Detect which cell encompasses the target text, then output its (X, Y) center coordinate. 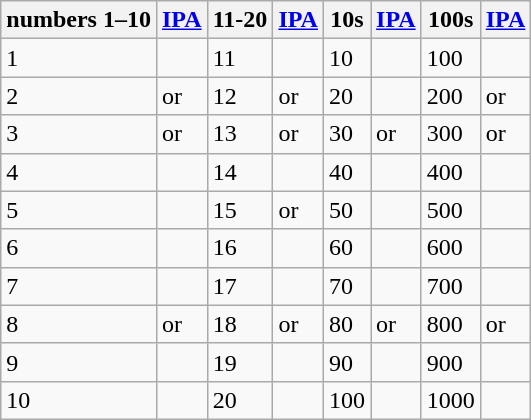
7 (79, 286)
18 (240, 324)
9 (79, 362)
14 (240, 172)
12 (240, 96)
90 (346, 362)
11 (240, 58)
30 (346, 134)
1 (79, 58)
4 (79, 172)
60 (346, 248)
100s (450, 20)
10s (346, 20)
400 (450, 172)
40 (346, 172)
6 (79, 248)
11-20 (240, 20)
13 (240, 134)
8 (79, 324)
numbers 1–10 (79, 20)
200 (450, 96)
15 (240, 210)
3 (79, 134)
16 (240, 248)
19 (240, 362)
500 (450, 210)
2 (79, 96)
600 (450, 248)
300 (450, 134)
80 (346, 324)
900 (450, 362)
17 (240, 286)
800 (450, 324)
70 (346, 286)
50 (346, 210)
5 (79, 210)
700 (450, 286)
1000 (450, 400)
